From the cell containing the given text, extract its center point as [X, Y] coordinate. 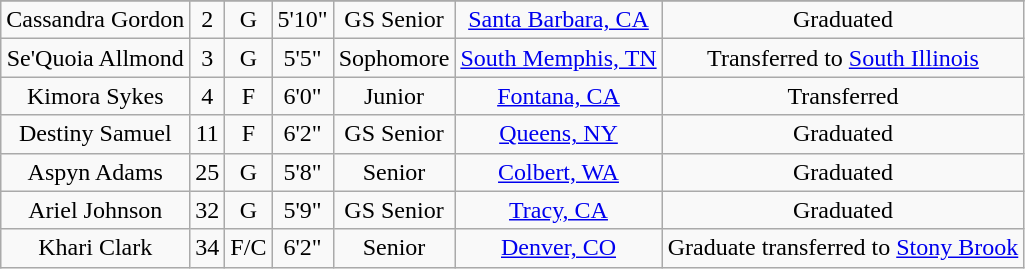
32 [208, 210]
Denver, CO [558, 248]
Kimora Sykes [96, 96]
South Memphis, TN [558, 58]
F/C [248, 248]
5'5" [302, 58]
Sophomore [394, 58]
Colbert, WA [558, 172]
Santa Barbara, CA [558, 20]
34 [208, 248]
11 [208, 134]
Junior [394, 96]
25 [208, 172]
5'9" [302, 210]
6'0" [302, 96]
Graduate transferred to Stony Brook [843, 248]
2 [208, 20]
Queens, NY [558, 134]
3 [208, 58]
5'10" [302, 20]
5'8" [302, 172]
Fontana, CA [558, 96]
Cassandra Gordon [96, 20]
Khari Clark [96, 248]
Transferred [843, 96]
Ariel Johnson [96, 210]
Transferred to South Illinois [843, 58]
Aspyn Adams [96, 172]
Tracy, CA [558, 210]
Destiny Samuel [96, 134]
4 [208, 96]
Se'Quoia Allmond [96, 58]
